Output the (x, y) coordinate of the center of the cell containing the given text.  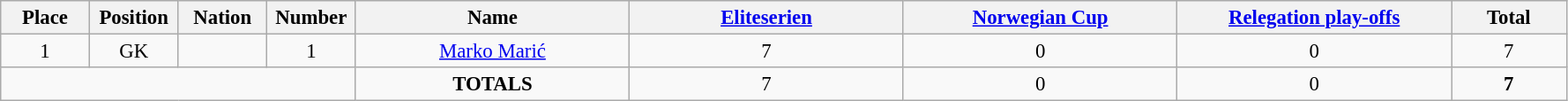
Name (492, 18)
Marko Marić (492, 51)
Place (46, 18)
Norwegian Cup (1041, 18)
TOTALS (492, 84)
Position (134, 18)
Nation (222, 18)
Eliteserien (767, 18)
Total (1510, 18)
Number (312, 18)
GK (134, 51)
Relegation play-offs (1314, 18)
